For the text-containing cell, return its midpoint in (X, Y) coordinate format. 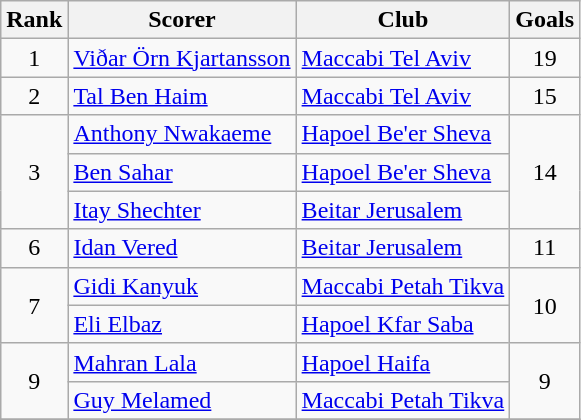
Eli Elbaz (182, 324)
10 (545, 305)
7 (34, 305)
Guy Melamed (182, 400)
11 (545, 248)
3 (34, 172)
15 (545, 96)
Anthony Nwakaeme (182, 134)
Ben Sahar (182, 172)
Viðar Örn Kjartansson (182, 58)
Scorer (182, 20)
19 (545, 58)
Club (403, 20)
Rank (34, 20)
Tal Ben Haim (182, 96)
Mahran Lala (182, 362)
Gidi Kanyuk (182, 286)
Itay Shechter (182, 210)
Goals (545, 20)
Hapoel Kfar Saba (403, 324)
Idan Vered (182, 248)
14 (545, 172)
Hapoel Haifa (403, 362)
1 (34, 58)
2 (34, 96)
6 (34, 248)
